Find where the given text appears and provide that cell's center as (X, Y) coordinate. 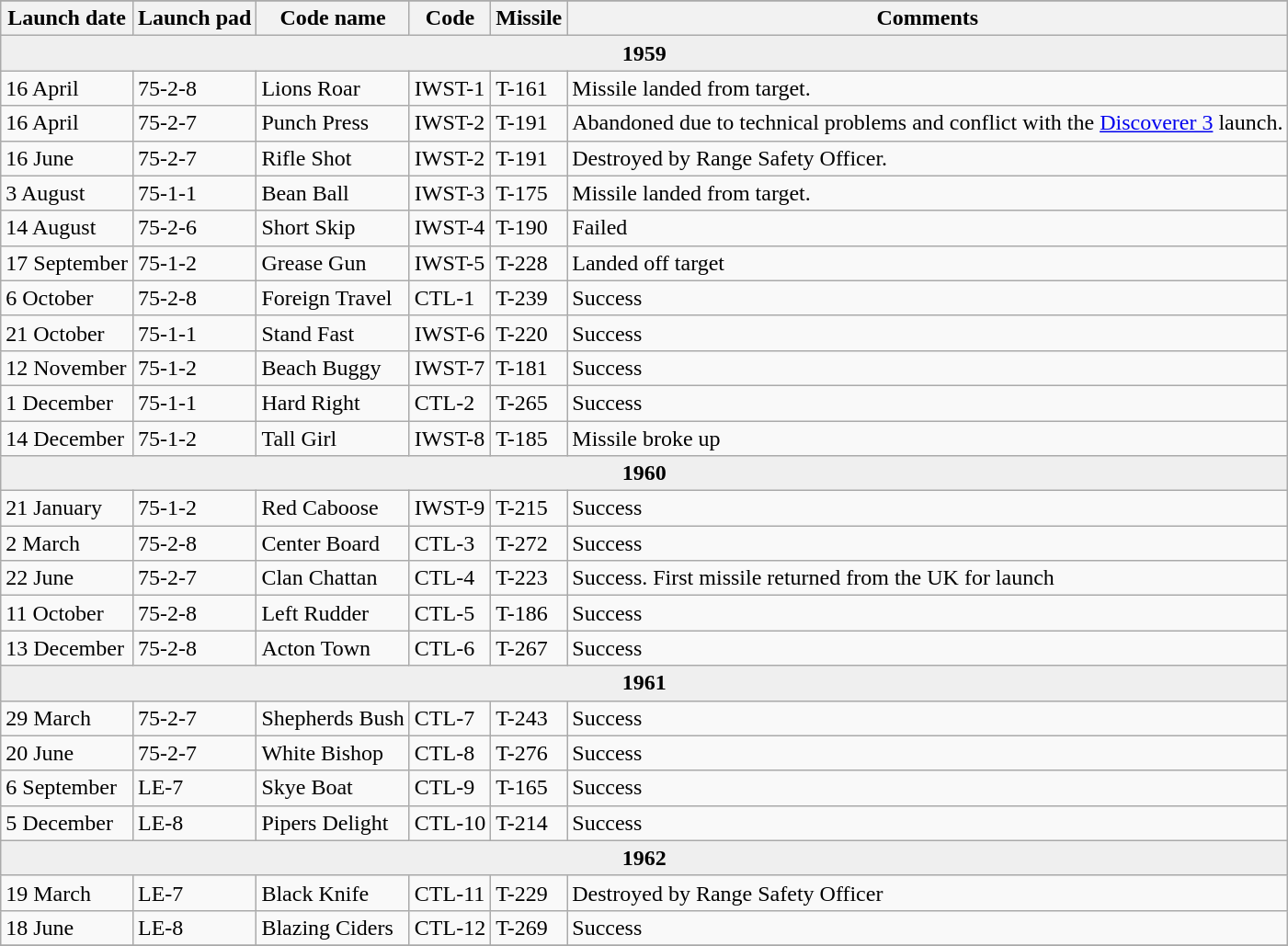
Launch pad (194, 18)
Foreign Travel (333, 298)
IWST-7 (450, 368)
IWST-6 (450, 333)
Black Knife (333, 893)
Skye Boat (333, 788)
Failed (928, 228)
1 December (67, 403)
Launch date (67, 18)
T-220 (530, 333)
14 December (67, 439)
Success. First missile returned from the UK for launch (928, 578)
CTL-12 (450, 928)
Left Rudder (333, 613)
IWST-5 (450, 263)
Acton Town (333, 648)
T-165 (530, 788)
Code (450, 18)
IWST-4 (450, 228)
21 October (67, 333)
Red Caboose (333, 508)
1962 (644, 858)
Pipers Delight (333, 823)
21 January (67, 508)
Center Board (333, 543)
CTL-1 (450, 298)
Comments (928, 18)
Beach Buggy (333, 368)
18 June (67, 928)
T-276 (530, 753)
12 November (67, 368)
CTL-10 (450, 823)
T-269 (530, 928)
1961 (644, 683)
Landed off target (928, 263)
17 September (67, 263)
5 December (67, 823)
Hard Right (333, 403)
CTL-9 (450, 788)
T-181 (530, 368)
20 June (67, 753)
14 August (67, 228)
Shepherds Bush (333, 718)
T-190 (530, 228)
19 March (67, 893)
Missile (530, 18)
T-228 (530, 263)
11 October (67, 613)
CTL-8 (450, 753)
CTL-11 (450, 893)
T-243 (530, 718)
Rifle Shot (333, 158)
T-175 (530, 193)
CTL-7 (450, 718)
75-2-6 (194, 228)
T-267 (530, 648)
Code name (333, 18)
T-223 (530, 578)
IWST-3 (450, 193)
22 June (67, 578)
T-161 (530, 88)
Missile broke up (928, 439)
1960 (644, 473)
Punch Press (333, 123)
IWST-8 (450, 439)
IWST-1 (450, 88)
Blazing Ciders (333, 928)
CTL-4 (450, 578)
6 September (67, 788)
13 December (67, 648)
16 June (67, 158)
Destroyed by Range Safety Officer (928, 893)
Grease Gun (333, 263)
Destroyed by Range Safety Officer. (928, 158)
CTL-6 (450, 648)
2 March (67, 543)
White Bishop (333, 753)
T-186 (530, 613)
Lions Roar (333, 88)
1959 (644, 53)
T-272 (530, 543)
Abandoned due to technical problems and conflict with the Discoverer 3 launch. (928, 123)
CTL-3 (450, 543)
3 August (67, 193)
29 March (67, 718)
T-239 (530, 298)
IWST-9 (450, 508)
T-265 (530, 403)
Stand Fast (333, 333)
Tall Girl (333, 439)
CTL-5 (450, 613)
T-215 (530, 508)
Short Skip (333, 228)
Clan Chattan (333, 578)
6 October (67, 298)
CTL-2 (450, 403)
Bean Ball (333, 193)
T-185 (530, 439)
T-214 (530, 823)
T-229 (530, 893)
